Capture the cell that displays the provided text and extract its (x, y) central coordinate. 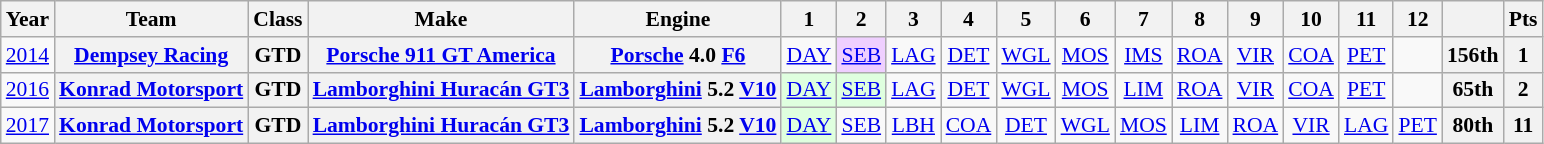
Engine (678, 19)
8 (1200, 19)
Dempsey Racing (151, 55)
9 (1256, 19)
2014 (28, 55)
LBH (913, 126)
10 (1311, 19)
3 (913, 19)
IMS (1144, 55)
156th (1473, 55)
Pts (1524, 19)
6 (1086, 19)
Team (151, 19)
2016 (28, 90)
65th (1473, 90)
Porsche 4.0 F6 (678, 55)
4 (969, 19)
7 (1144, 19)
2017 (28, 126)
80th (1473, 126)
Make (442, 19)
12 (1418, 19)
Porsche 911 GT America (442, 55)
5 (1026, 19)
Year (28, 19)
Class (278, 19)
